From the cell containing the given text, extract its center point as [x, y] coordinate. 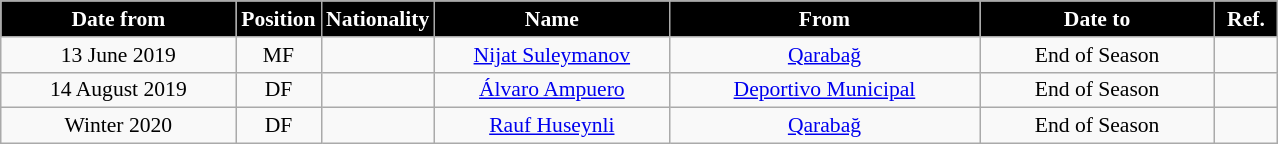
Nijat Suleymanov [552, 55]
MF [278, 55]
Date from [118, 19]
Winter 2020 [118, 126]
Deportivo Municipal [824, 90]
Álvaro Ampuero [552, 90]
Name [552, 19]
14 August 2019 [118, 90]
Nationality [378, 19]
13 June 2019 [118, 55]
Ref. [1246, 19]
Position [278, 19]
Rauf Huseynli [552, 126]
From [824, 19]
Date to [1098, 19]
